Find where the given text appears and provide that cell's center as [X, Y] coordinate. 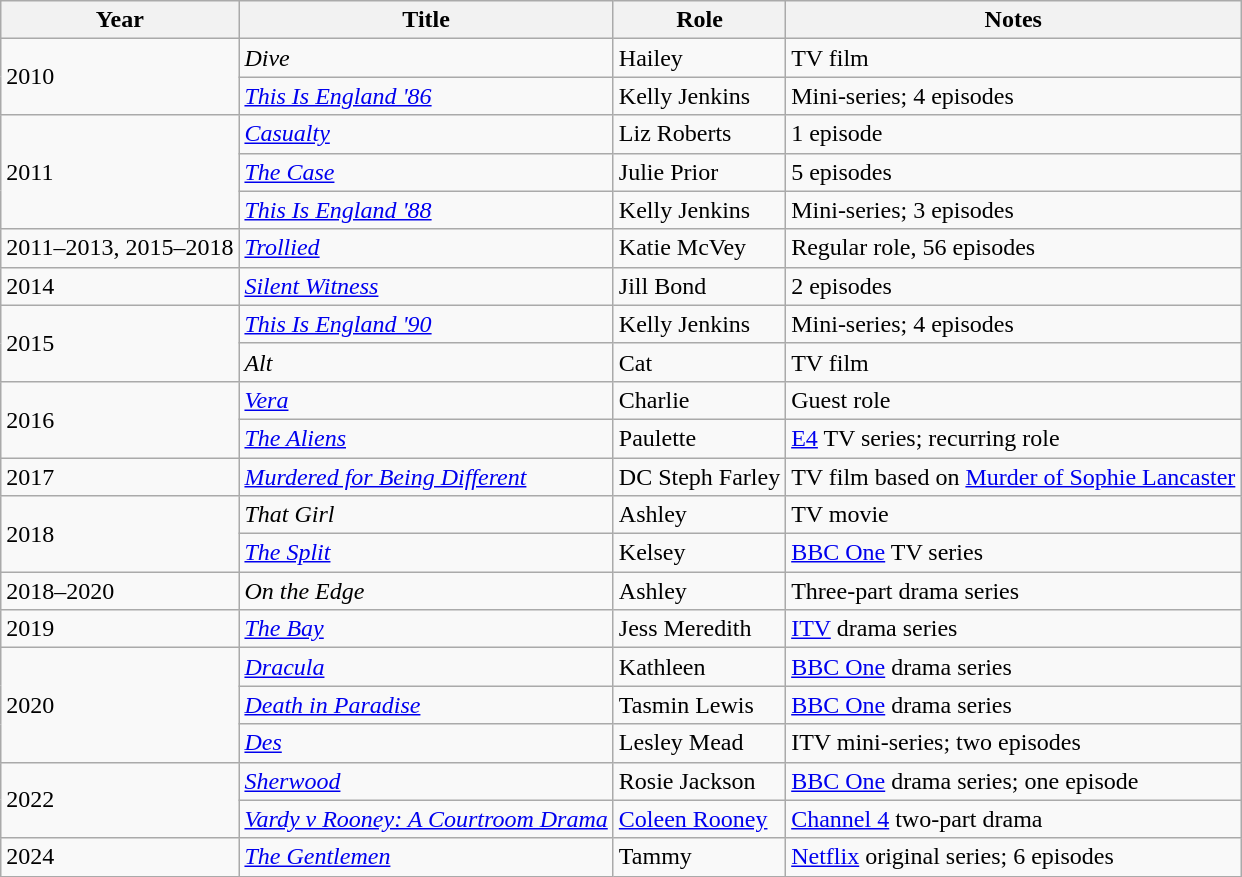
2014 [120, 286]
Liz Roberts [699, 134]
Julie Prior [699, 172]
2015 [120, 343]
Trollied [426, 248]
Vera [426, 400]
Dracula [426, 667]
This Is England '86 [426, 96]
Hailey [699, 58]
2024 [120, 857]
Murdered for Being Different [426, 477]
1 episode [1014, 134]
Kelsey [699, 553]
Rosie Jackson [699, 781]
Regular role, 56 episodes [1014, 248]
2022 [120, 800]
Dive [426, 58]
Vardy v Rooney: A Courtroom Drama [426, 819]
The Bay [426, 629]
Three-part drama series [1014, 591]
2 episodes [1014, 286]
ITV drama series [1014, 629]
The Case [426, 172]
Paulette [699, 438]
2010 [120, 77]
Title [426, 20]
Lesley Mead [699, 743]
This Is England '90 [426, 324]
2017 [120, 477]
Mini-series; 3 episodes [1014, 210]
On the Edge [426, 591]
Charlie [699, 400]
Jess Meredith [699, 629]
Kathleen [699, 667]
2018 [120, 534]
Channel 4 two-part drama [1014, 819]
2011 [120, 172]
The Split [426, 553]
Netflix original series; 6 episodes [1014, 857]
Notes [1014, 20]
DC Steph Farley [699, 477]
Katie McVey [699, 248]
That Girl [426, 515]
The Aliens [426, 438]
Sherwood [426, 781]
Casualty [426, 134]
5 episodes [1014, 172]
Tasmin Lewis [699, 705]
2011–2013, 2015–2018 [120, 248]
2016 [120, 419]
Cat [699, 362]
Death in Paradise [426, 705]
TV film based on Murder of Sophie Lancaster [1014, 477]
Des [426, 743]
2018–2020 [120, 591]
TV movie [1014, 515]
Guest role [1014, 400]
The Gentlemen [426, 857]
This Is England '88 [426, 210]
Jill Bond [699, 286]
BBC One drama series; one episode [1014, 781]
Tammy [699, 857]
ITV mini-series; two episodes [1014, 743]
Coleen Rooney [699, 819]
Role [699, 20]
BBC One TV series [1014, 553]
Silent Witness [426, 286]
E4 TV series; recurring role [1014, 438]
Alt [426, 362]
Year [120, 20]
2019 [120, 629]
2020 [120, 705]
